From the cell containing the given text, extract its center point as (x, y) coordinate. 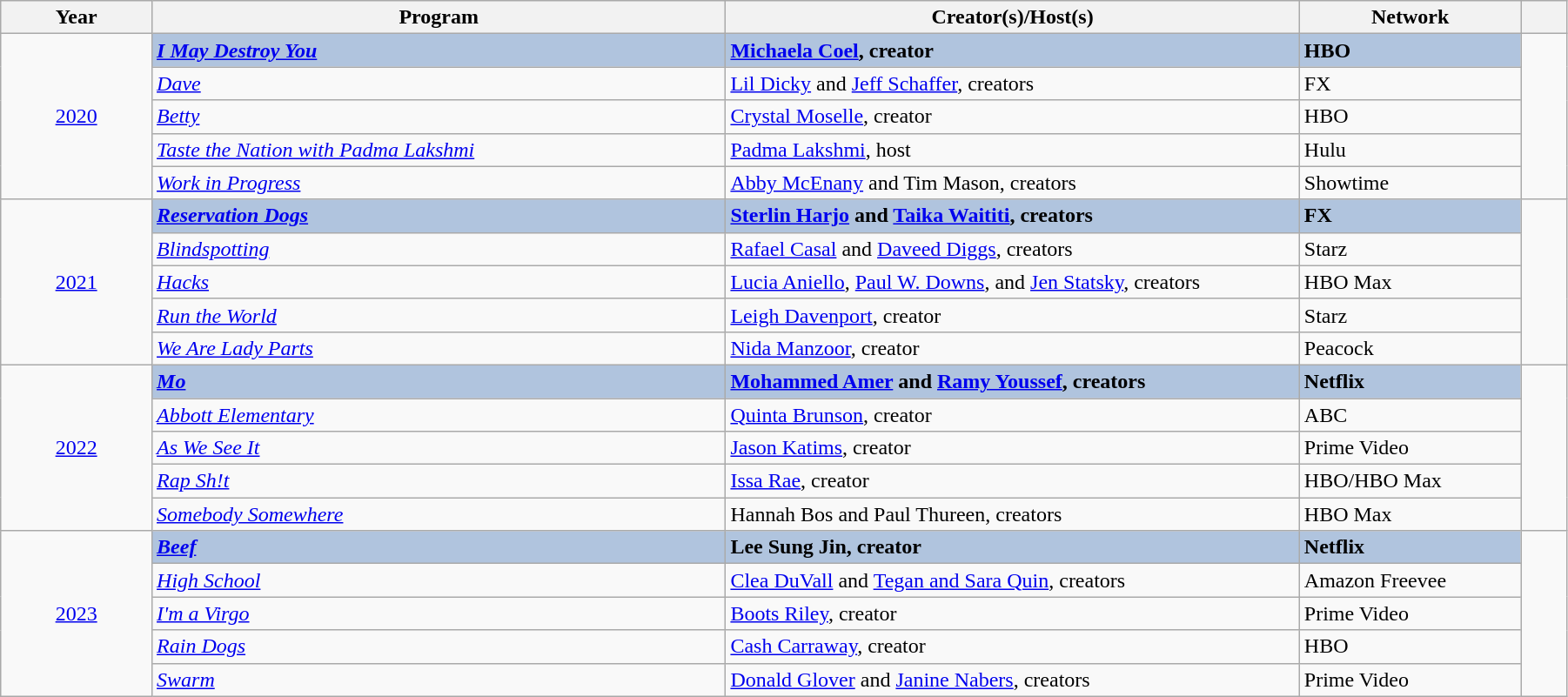
Rafael Casal and Daveed Diggs, creators (1013, 249)
Lucia Aniello, Paul W. Downs, and Jen Statsky, creators (1013, 282)
Reservation Dogs (439, 216)
I May Destroy You (439, 50)
Issa Rae, creator (1013, 481)
Betty (439, 117)
Showtime (1410, 183)
Leigh Davenport, creator (1013, 315)
Swarm (439, 680)
Blindspotting (439, 249)
Network (1410, 17)
Quinta Brunson, creator (1013, 415)
Clea DuVall and Tegan and Sara Quin, creators (1013, 580)
Peacock (1410, 348)
Program (439, 17)
Creator(s)/Host(s) (1013, 17)
Hacks (439, 282)
HBO/HBO Max (1410, 481)
Abbott Elementary (439, 415)
2021 (77, 282)
Rain Dogs (439, 647)
Michaela Coel, creator (1013, 50)
ABC (1410, 415)
Rap Sh!t (439, 481)
We Are Lady Parts (439, 348)
Work in Progress (439, 183)
Dave (439, 84)
Lee Sung Jin, creator (1013, 547)
Hannah Bos and Paul Thureen, creators (1013, 514)
2022 (77, 447)
Taste the Nation with Padma Lakshmi (439, 150)
Nida Manzoor, creator (1013, 348)
Donald Glover and Janine Nabers, creators (1013, 680)
Crystal Moselle, creator (1013, 117)
Cash Carraway, creator (1013, 647)
Year (77, 17)
Somebody Somewhere (439, 514)
Mohammed Amer and Ramy Youssef, creators (1013, 381)
Jason Katims, creator (1013, 448)
Abby McEnany and Tim Mason, creators (1013, 183)
Run the World (439, 315)
Lil Dicky and Jeff Schaffer, creators (1013, 84)
Beef (439, 547)
As We See It (439, 448)
2023 (77, 613)
I'm a Virgo (439, 613)
Mo (439, 381)
Sterlin Harjo and Taika Waititi, creators (1013, 216)
Hulu (1410, 150)
2020 (77, 117)
Padma Lakshmi, host (1013, 150)
Amazon Freevee (1410, 580)
High School (439, 580)
Boots Riley, creator (1013, 613)
